Extract the (x, y) coordinate from the center of the cell holding the provided text.  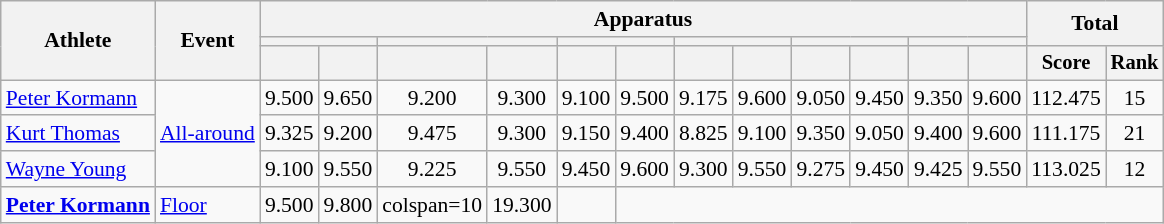
Kurt Thomas (78, 134)
111.175 (1066, 134)
Apparatus (643, 19)
12 (1135, 169)
Athlete (78, 40)
15 (1135, 98)
9.325 (290, 134)
9.650 (348, 98)
Wayne Young (78, 169)
9.175 (704, 98)
Total (1094, 24)
colspan=10 (432, 205)
Score (1066, 63)
9.275 (820, 169)
Event (208, 40)
19.300 (522, 205)
Floor (208, 205)
All-around (208, 134)
9.225 (432, 169)
9.800 (348, 205)
113.025 (1066, 169)
Rank (1135, 63)
9.425 (938, 169)
21 (1135, 134)
9.475 (432, 134)
9.150 (586, 134)
112.475 (1066, 98)
8.825 (704, 134)
